Scan for the cell matching the given text and deliver its [x, y] coordinate at center. 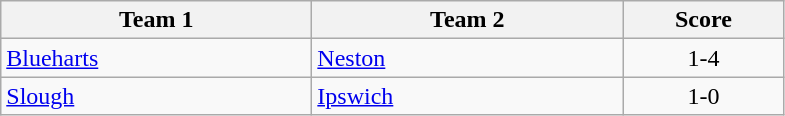
Neston [468, 58]
Team 1 [156, 20]
Slough [156, 96]
1-0 [704, 96]
Team 2 [468, 20]
Blueharts [156, 58]
Score [704, 20]
1-4 [704, 58]
Ipswich [468, 96]
